Identify which cell holds the provided text, then report its [x, y] central coordinate. 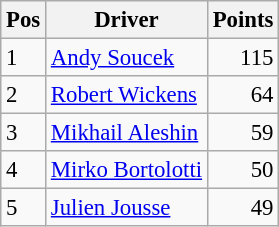
Driver [127, 20]
Points [242, 20]
64 [242, 95]
1 [24, 58]
115 [242, 58]
Pos [24, 20]
5 [24, 208]
59 [242, 133]
49 [242, 208]
Robert Wickens [127, 95]
2 [24, 95]
Andy Soucek [127, 58]
Mikhail Aleshin [127, 133]
3 [24, 133]
Mirko Bortolotti [127, 170]
4 [24, 170]
50 [242, 170]
Julien Jousse [127, 208]
